Provide the (X, Y) coordinate of the cell's center where the given text is located.  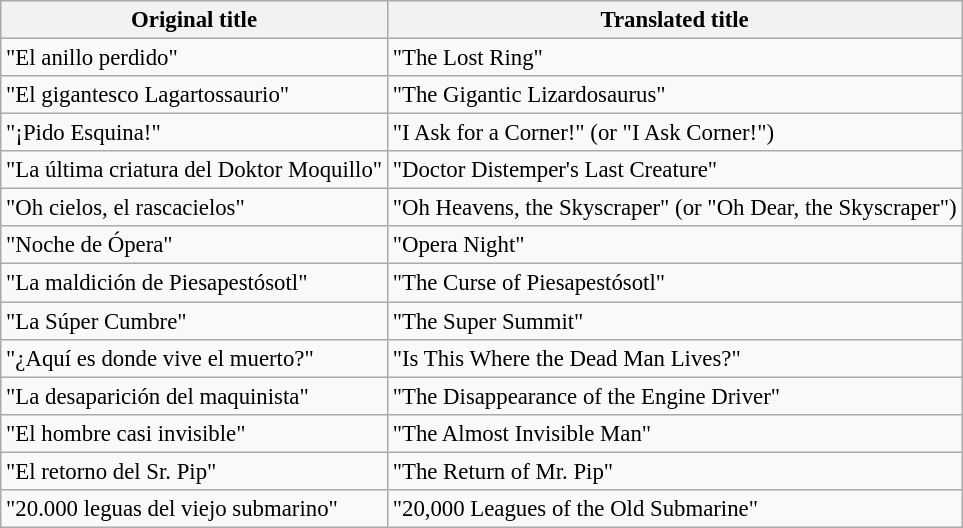
"Doctor Distemper's Last Creature" (674, 170)
"The Disappearance of the Engine Driver" (674, 396)
"The Gigantic Lizardosaurus" (674, 95)
"Oh cielos, el rascacielos" (194, 208)
"The Almost Invisible Man" (674, 433)
"Is This Where the Dead Man Lives?" (674, 358)
"Noche de Ópera" (194, 245)
"La Súper Cumbre" (194, 321)
"20.000 leguas del viejo submarino" (194, 509)
"El retorno del Sr. Pip" (194, 471)
"¡Pido Esquina!" (194, 133)
"La maldición de Piesapestósotl" (194, 283)
"The Curse of Piesapestósotl" (674, 283)
"The Return of Mr. Pip" (674, 471)
"20,000 Leagues of the Old Submarine" (674, 509)
"El hombre casi invisible" (194, 433)
"The Lost Ring" (674, 58)
"I Ask for a Corner!" (or "I Ask Corner!") (674, 133)
"Oh Heavens, the Skyscraper" (or "Oh Dear, the Skyscraper") (674, 208)
"¿Aquí es donde vive el muerto?" (194, 358)
Original title (194, 20)
"La desaparición del maquinista" (194, 396)
"El gigantesco Lagartossaurio" (194, 95)
"El anillo perdido" (194, 58)
Translated title (674, 20)
"Opera Night" (674, 245)
"The Super Summit" (674, 321)
"La última criatura del Doktor Moquillo" (194, 170)
